Return (x, y) of the center of cell containing provided text 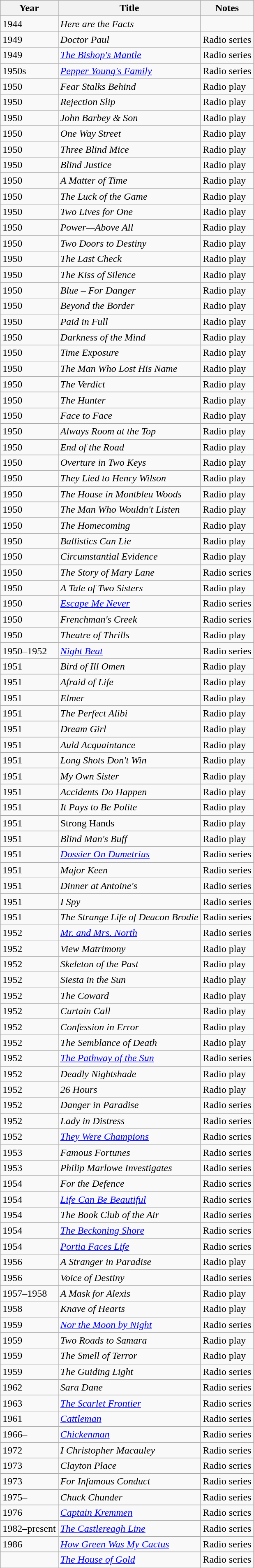
Cattleman (129, 1419)
The Homecoming (129, 525)
1962 (29, 1387)
The Verdict (129, 384)
It Pays to Be Polite (129, 807)
The Semblance of Death (129, 1043)
The Story of Mary Lane (129, 572)
Ballistics Can Lie (129, 541)
1982–present (29, 1528)
The Guiding Light (129, 1372)
Year (29, 8)
Bird of Ill Omen (129, 666)
The Strange Life of Deacon Brodie (129, 917)
The Coward (129, 996)
The Kiss of Silence (129, 275)
1944 (29, 24)
Afraid of Life (129, 682)
The Man Who Wouldn't Listen (129, 510)
The Smell of Terror (129, 1356)
Notes (227, 8)
Life Can Be Beautiful (129, 1199)
The Bishop's Mantle (129, 55)
I Christopher Macauley (129, 1450)
I Spy (129, 901)
Power—Above All (129, 228)
Dream Girl (129, 729)
1961 (29, 1419)
Paid in Full (129, 322)
The Perfect Alibi (129, 714)
1966– (29, 1434)
John Barbey & Son (129, 118)
The Pathway of the Sun (129, 1058)
Time Exposure (129, 353)
Two Lives for One (129, 212)
Siesta in the Sun (129, 980)
Mr. and Mrs. North (129, 933)
Overture in Two Keys (129, 463)
View Matrimony (129, 948)
Night Beat (129, 651)
A Tale of Two Sisters (129, 588)
Voice of Destiny (129, 1278)
The Last Check (129, 259)
Fear Stalks Behind (129, 86)
Portia Faces Life (129, 1246)
Sara Dane (129, 1387)
The Book Club of the Air (129, 1215)
Blind Justice (129, 165)
1972 (29, 1450)
Theatre of Thrills (129, 635)
They Lied to Henry Wilson (129, 478)
Rejection Slip (129, 102)
Dinner at Antoine's (129, 886)
Face to Face (129, 415)
A Stranger in Paradise (129, 1262)
Doctor Paul (129, 40)
One Way Street (129, 133)
End of the Road (129, 447)
Elmer (129, 698)
The House in Montbleu Woods (129, 494)
The Man Who Lost His Name (129, 369)
1958 (29, 1309)
The Beckoning Shore (129, 1231)
Knave of Hearts (129, 1309)
Title (129, 8)
Circumstantial Evidence (129, 557)
26 Hours (129, 1090)
Pepper Young's Family (129, 71)
1957–1958 (29, 1293)
1963 (29, 1403)
Long Shots Don't Win (129, 761)
A Mask for Alexis (129, 1293)
Deadly Nightshade (129, 1074)
Darkness of the Mind (129, 337)
1976 (29, 1513)
For Infamous Conduct (129, 1482)
For the Defence (129, 1183)
Clayton Place (129, 1466)
Confession in Error (129, 1027)
Escape Me Never (129, 604)
Blue – For Danger (129, 290)
Two Roads to Samara (129, 1340)
Dossier On Dumetrius (129, 854)
Nor the Moon by Night (129, 1325)
Strong Hands (129, 823)
The House of Gold (129, 1560)
Captain Kremmen (129, 1513)
The Castlereagh Line (129, 1528)
Chuck Chunder (129, 1497)
1950–1952 (29, 651)
1950s (29, 71)
Two Doors to Destiny (129, 243)
Danger in Paradise (129, 1105)
They Were Champions (129, 1136)
Lady in Distress (129, 1121)
Blind Man's Buff (129, 839)
Philip Marlowe Investigates (129, 1168)
Always Room at the Top (129, 431)
Curtain Call (129, 1011)
Skeleton of the Past (129, 964)
Here are the Facts (129, 24)
Frenchman's Creek (129, 619)
Major Keen (129, 870)
A Matter of Time (129, 180)
Auld Acquaintance (129, 745)
The Hunter (129, 400)
Accidents Do Happen (129, 792)
1986 (29, 1544)
The Scarlet Frontier (129, 1403)
My Own Sister (129, 776)
Beyond the Border (129, 306)
The Luck of the Game (129, 196)
1975– (29, 1497)
How Green Was My Cactus (129, 1544)
Chickenman (129, 1434)
Three Blind Mice (129, 149)
Famous Fortunes (129, 1152)
